Output the (x, y) coordinate of the center of the cell containing the given text.  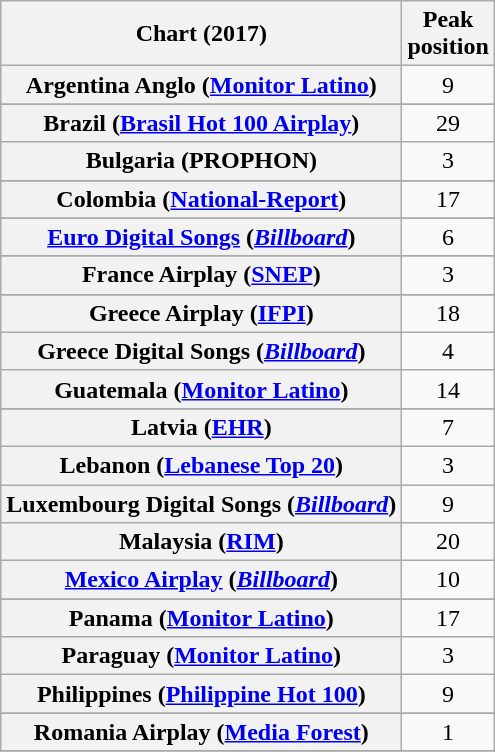
Philippines (Philippine Hot 100) (202, 694)
France Airplay (SNEP) (202, 275)
Greece Airplay (IFPI) (202, 313)
20 (448, 542)
18 (448, 313)
Argentina Anglo (Monitor Latino) (202, 85)
6 (448, 237)
4 (448, 351)
Greece Digital Songs (Billboard) (202, 351)
Panama (Monitor Latino) (202, 618)
14 (448, 389)
Mexico Airplay (Billboard) (202, 580)
Malaysia (RIM) (202, 542)
Bulgaria (PROPHON) (202, 161)
Colombia (National-Report) (202, 199)
Romania Airplay (Media Forest) (202, 732)
Chart (2017) (202, 34)
Brazil (Brasil Hot 100 Airplay) (202, 123)
Lebanon (Lebanese Top 20) (202, 465)
Paraguay (Monitor Latino) (202, 656)
7 (448, 427)
Latvia (EHR) (202, 427)
Peak position (448, 34)
1 (448, 732)
Euro Digital Songs (Billboard) (202, 237)
10 (448, 580)
29 (448, 123)
Guatemala (Monitor Latino) (202, 389)
Luxembourg Digital Songs (Billboard) (202, 503)
